Search for the cell housing the specified text and yield its [X, Y] center coordinate. 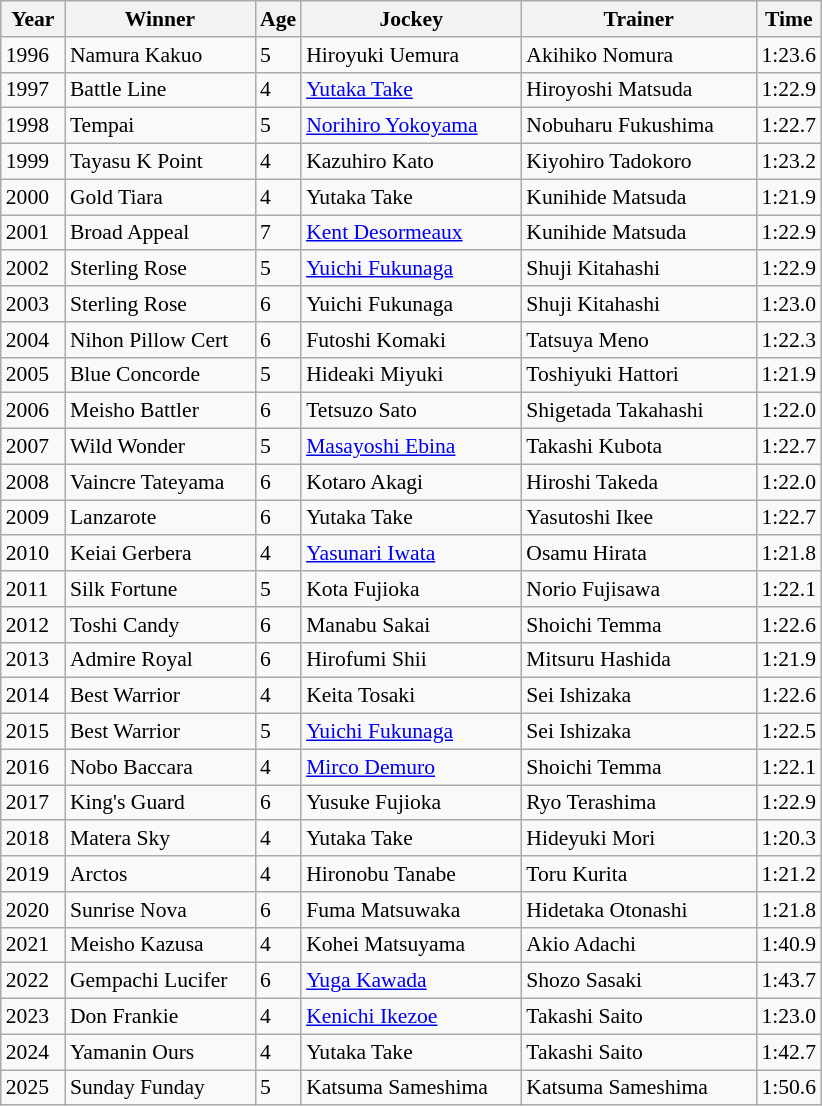
Hidetaka Otonashi [638, 910]
Kohei Matsuyama [411, 945]
2023 [33, 1017]
Arctos [160, 874]
Wild Wonder [160, 447]
Nihon Pillow Cert [160, 340]
1999 [33, 162]
1:50.6 [788, 1088]
2003 [33, 304]
2006 [33, 411]
Hiroshi Takeda [638, 482]
2020 [33, 910]
Kazuhiro Kato [411, 162]
1998 [33, 126]
Nobuharu Fukushima [638, 126]
1:21.2 [788, 874]
Sunrise Nova [160, 910]
Kotaro Akagi [411, 482]
2005 [33, 375]
Toshiyuki Hattori [638, 375]
Kent Desormeaux [411, 233]
2017 [33, 803]
1:22.5 [788, 732]
Shozo Sasaki [638, 981]
2015 [33, 732]
2010 [33, 554]
Takashi Kubota [638, 447]
Tempai [160, 126]
Keiai Gerbera [160, 554]
Hironobu Tanabe [411, 874]
Yuga Kawada [411, 981]
2008 [33, 482]
Meisho Kazusa [160, 945]
Futoshi Komaki [411, 340]
1:20.3 [788, 839]
Gempachi Lucifer [160, 981]
Jockey [411, 19]
Yasunari Iwata [411, 554]
2021 [33, 945]
Masayoshi Ebina [411, 447]
Meisho Battler [160, 411]
1:43.7 [788, 981]
Ryo Terashima [638, 803]
Broad Appeal [160, 233]
Toshi Candy [160, 625]
Hirofumi Shii [411, 660]
Tetsuzo Sato [411, 411]
2013 [33, 660]
Mitsuru Hashida [638, 660]
Tatsuya Meno [638, 340]
2000 [33, 197]
Namura Kakuo [160, 55]
Mirco Demuro [411, 767]
Norihiro Yokoyama [411, 126]
Fuma Matsuwaka [411, 910]
Kota Fujioka [411, 589]
1:22.3 [788, 340]
Akio Adachi [638, 945]
Nobo Baccara [160, 767]
1997 [33, 90]
King's Guard [160, 803]
Age [278, 19]
1:40.9 [788, 945]
Yusuke Fujioka [411, 803]
Admire Royal [160, 660]
Gold Tiara [160, 197]
2004 [33, 340]
Keita Tosaki [411, 696]
Lanzarote [160, 518]
Time [788, 19]
Akihiko Nomura [638, 55]
Kiyohiro Tadokoro [638, 162]
Kenichi Ikezoe [411, 1017]
Manabu Sakai [411, 625]
Yamanin Ours [160, 1052]
1:23.2 [788, 162]
2024 [33, 1052]
Blue Concorde [160, 375]
2019 [33, 874]
2016 [33, 767]
Trainer [638, 19]
Winner [160, 19]
Osamu Hirata [638, 554]
2011 [33, 589]
Vaincre Tateyama [160, 482]
7 [278, 233]
Silk Fortune [160, 589]
Yasutoshi Ikee [638, 518]
2022 [33, 981]
Year [33, 19]
Shigetada Takahashi [638, 411]
2014 [33, 696]
1:23.6 [788, 55]
2012 [33, 625]
2018 [33, 839]
Hiroyuki Uemura [411, 55]
Don Frankie [160, 1017]
Hideyuki Mori [638, 839]
Norio Fujisawa [638, 589]
Matera Sky [160, 839]
Sunday Funday [160, 1088]
Tayasu K Point [160, 162]
1:42.7 [788, 1052]
Toru Kurita [638, 874]
Battle Line [160, 90]
2001 [33, 233]
1996 [33, 55]
2007 [33, 447]
Hiroyoshi Matsuda [638, 90]
2009 [33, 518]
2002 [33, 269]
2025 [33, 1088]
Hideaki Miyuki [411, 375]
